Scan for the cell matching the given text and deliver its (x, y) coordinate at center. 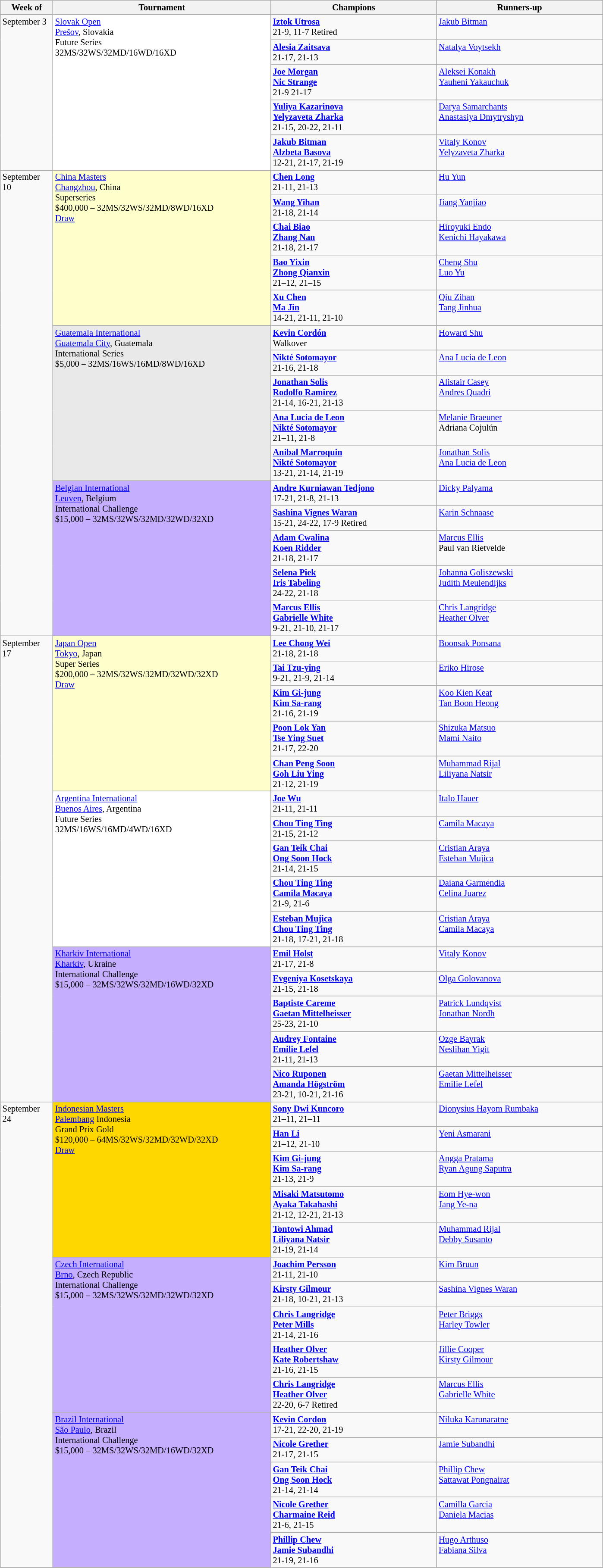
Bao Yixin Zhong Qianxin21–12, 21–15 (354, 272)
Sashina Vignes Waran (519, 1294)
Aleksei Konakh Yauheni Yakauchuk (519, 82)
Kevin Cordon17-21, 22-20, 21-19 (354, 1425)
Dicky Palyama (519, 493)
Johanna Goliszewski Judith Meulendijks (519, 583)
Sashina Vignes Waran15-21, 24-22, 17-9 Retired (354, 518)
Camila Macaya (519, 828)
September 3 (27, 92)
Ana Lucia de Leon (519, 362)
Han Li21–12, 21-10 (354, 1139)
Andre Kurniawan Tedjono17-21, 21-8, 21-13 (354, 493)
Jamie Subandhi (519, 1449)
China MastersChangzhou, ChinaSuperseries$400,000 – 32MS/32WS/32MD/8WD/16XDDraw (162, 247)
Chris Langridge Peter Mills21-14, 21-16 (354, 1324)
Cristian Araya Esteban Mujica (519, 859)
Olga Golovanova (519, 984)
Jiang Yanjiao (519, 207)
Marcus Ellis Paul van Rietvelde (519, 548)
Emil Holst21-17, 21-8 (354, 959)
September 17 (27, 869)
Tai Tzu-ying9-21, 21-9, 21-14 (354, 673)
Guatemala InternationalGuatemala City, GuatemalaInternational Series$5,000 – 32MS/16WS/16MD/8WD/16XD (162, 403)
Chris Langridge Heather Olver (519, 618)
Yeni Asmarani (519, 1139)
Kim Gi-jung Kim Sa-rang21-16, 21-19 (354, 703)
Marcus Ellis Gabrielle White (519, 1395)
Joachim Persson21-11, 21-10 (354, 1269)
Darya Samarchants Anastasiya Dmytryshyn (519, 117)
Phillip Chew Sattawat Pongnairat (519, 1480)
Ana Lucia de Leon Nikté Sotomayor21–11, 21-8 (354, 428)
Evgeniya Kosetskaya21-15, 21-18 (354, 984)
Kharkiv InternationalKharkiv, UkraineInternational Challenge$15,000 – 32MS/32WS/32MD/16WD/32XD (162, 1024)
Poon Lok Yan Tse Ying Suet21-17, 22-20 (354, 738)
Vitaly Konov Yelyzaveta Zharka (519, 153)
Hiroyuki Endo Kenichi Hayakawa (519, 237)
Niluka Karunaratne (519, 1425)
Kim Bruun (519, 1269)
Muhammad Rijal Debby Susanto (519, 1240)
Belgian InternationalLeuven, BelgiumInternational Challenge$15,000 – 32MS/32WS/32MD/32WD/32XD (162, 558)
Vitaly Konov (519, 959)
Jonathan Solis Rodolfo Ramirez21-14, 16-21, 21-13 (354, 393)
Jonathan Solis Ana Lucia de Leon (519, 463)
Gan Teik Chai Ong Soon Hock21-14, 21-15 (354, 859)
Phillip Chew Jamie Subandhi21-19, 21-16 (354, 1550)
Tournament (162, 7)
September 24 (27, 1334)
Nicole Grether21-17, 21-15 (354, 1449)
Selena Piek Iris Tabeling24-22, 21-18 (354, 583)
Jillie Cooper Kirsty Gilmour (519, 1359)
Chen Long21-11, 21-13 (354, 182)
Audrey Fontaine Emilie Lefel21-11, 21-13 (354, 1049)
Runners-up (519, 7)
Melanie Braeuner Adriana Cojulún (519, 428)
Marcus Ellis Gabrielle White9-21, 21-10, 21-17 (354, 618)
Nicole Grether Charmaine Reid21-6, 21-15 (354, 1515)
Champions (354, 7)
Nikté Sotomayor21-16, 21-18 (354, 362)
Gan Teik Chai Ong Soon Hock21-14, 21-14 (354, 1480)
Chou Ting Ting Camila Macaya21-9, 21-6 (354, 893)
September 10 (27, 403)
Natalya Voytsekh (519, 52)
Brazil InternationalSão Paulo, BrazilInternational Challenge$15,000 – 32MS/32WS/32MD/16WD/32XD (162, 1490)
Muhammad Rijal Liliyana Natsir (519, 774)
Joe Morgan Nic Strange21-9 21-17 (354, 82)
Qiu Zihan Tang Jinhua (519, 308)
Anibal Marroquin Nikté Sotomayor13-21, 21-14, 21-19 (354, 463)
Czech InternationalBrno, Czech RepublicInternational Challenge$15,000 – 32MS/32WS/32MD/32WD/32XD (162, 1334)
Chan Peng Soon Goh Liu Ying21-12, 21-19 (354, 774)
Chris Langridge Heather Olver22-20, 6-7 Retired (354, 1395)
Iztok Utrosa21-9, 11-7 Retired (354, 27)
Ozge Bayrak Neslihan Yigit (519, 1049)
Wang Yihan21-18, 21-14 (354, 207)
Esteban Mujica Chou Ting Ting21-18, 17-21, 21-18 (354, 929)
Howard Shu (519, 338)
Cheng Shu Luo Yu (519, 272)
Misaki Matsutomo Ayaka Takahashi21-12, 12-21, 21-13 (354, 1204)
Kim Gi-jung Kim Sa-rang21-13, 21-9 (354, 1169)
Daiana Garmendia Celina Juarez (519, 893)
Gaetan Mittelheisser Emilie Lefel (519, 1084)
Japan OpenTokyo, JapanSuper Series$200,000 – 32MS/32WS/32MD/32WD/32XDDraw (162, 713)
Chai Biao Zhang Nan21-18, 21-17 (354, 237)
Patrick Lundqvist Jonathan Nordh (519, 1014)
Angga Pratama Ryan Agung Saputra (519, 1169)
Alesia Zaitsava21-17, 21-13 (354, 52)
Baptiste Careme Gaetan Mittelheisser25-23, 21-10 (354, 1014)
Eriko Hirose (519, 673)
Cristian Araya Camila Macaya (519, 929)
Peter Briggs Harley Towler (519, 1324)
Kirsty Gilmour21-18, 10-21, 21-13 (354, 1294)
Hugo Arthuso Fabiana Silva (519, 1550)
Jakub Bitman Alzbeta Basova12-21, 21-17, 21-19 (354, 153)
Chou Ting Ting21-15, 21-12 (354, 828)
Dionysius Hayom Rumbaka (519, 1114)
Lee Chong Wei 21-18, 21-18 (354, 648)
Indonesian MastersPalembang IndonesiaGrand Prix Gold$120,000 – 64MS/32WS/32MD/32WD/32XDDraw (162, 1179)
Boonsak Ponsana (519, 648)
Koo Kien Keat Tan Boon Heong (519, 703)
Slovak OpenPrešov, SlovakiaFuture Series32MS/32WS/32MD/16WD/16XD (162, 92)
Joe Wu21-11, 21-11 (354, 803)
Tontowi Ahmad Liliyana Natsir21-19, 21-14 (354, 1240)
Kevin CordónWalkover (354, 338)
Nico Ruponen Amanda Högström23-21, 10-21, 21-16 (354, 1084)
Hu Yun (519, 182)
Shizuka Matsuo Mami Naito (519, 738)
Italo Hauer (519, 803)
Adam Cwalina Koen Ridder21-18, 21-17 (354, 548)
Week of (27, 7)
Yuliya Kazarinova Yelyzaveta Zharka21-15, 20-22, 21-11 (354, 117)
Heather Olver Kate Robertshaw21-16, 21-15 (354, 1359)
Alistair Casey Andres Quadri (519, 393)
Jakub Bitman (519, 27)
Camilla Garcia Daniela Macias (519, 1515)
Eom Hye-won Jang Ye-na (519, 1204)
Sony Dwi Kuncoro21–11, 21–11 (354, 1114)
Karin Schnaase (519, 518)
Argentina InternationalBuenos Aires, ArgentinaFuture Series32MS/16WS/16MD/4WD/16XD (162, 868)
Xu Chen Ma Jin14-21, 21-11, 21-10 (354, 308)
